Output the [x, y] coordinate of the center of the cell containing the given text.  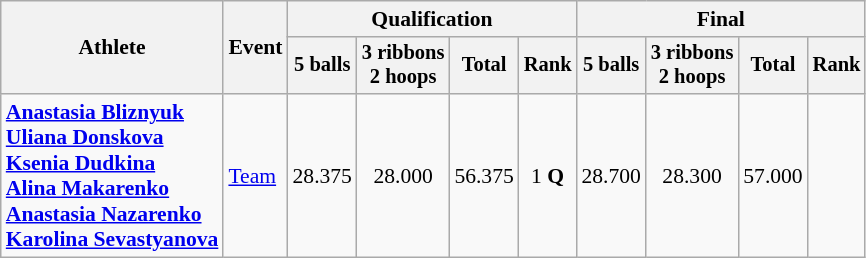
56.375 [484, 176]
57.000 [772, 176]
Final [720, 19]
Qualification [432, 19]
Athlete [112, 48]
28.000 [403, 176]
Team [255, 176]
1 Q [548, 176]
28.700 [610, 176]
28.375 [322, 176]
Event [255, 48]
Anastasia Bliznyuk Uliana Donskova Ksenia Dudkina Alina Makarenko Anastasia Nazarenko Karolina Sevastyanova [112, 176]
28.300 [692, 176]
